Identify which cell holds the provided text, then report its (x, y) central coordinate. 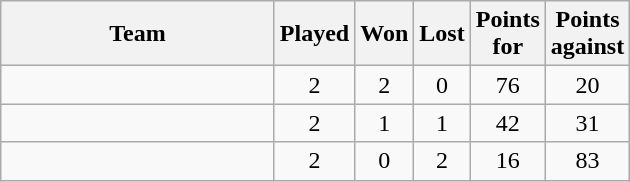
20 (587, 85)
Points for (508, 34)
Played (314, 34)
31 (587, 123)
83 (587, 161)
Points against (587, 34)
Won (384, 34)
16 (508, 161)
Lost (442, 34)
Team (138, 34)
76 (508, 85)
42 (508, 123)
